Search for the cell housing the specified text and yield its [x, y] center coordinate. 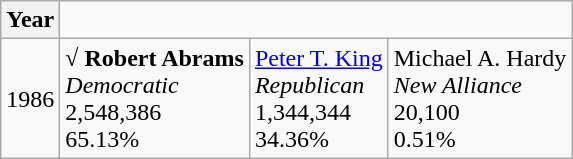
√ Robert AbramsDemocratic2,548,38665.13% [155, 98]
1986 [30, 98]
Peter T. KingRepublican1,344,34434.36% [318, 98]
Michael A. HardyNew Alliance20,1000.51% [480, 98]
Year [30, 20]
